Detect which cell encompasses the target text, then output its (x, y) center coordinate. 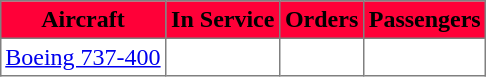
Passengers (424, 20)
In Service (223, 20)
Boeing 737-400 (83, 57)
Aircraft (83, 20)
Orders (322, 20)
